Identify which cell holds the provided text, then report its [X, Y] central coordinate. 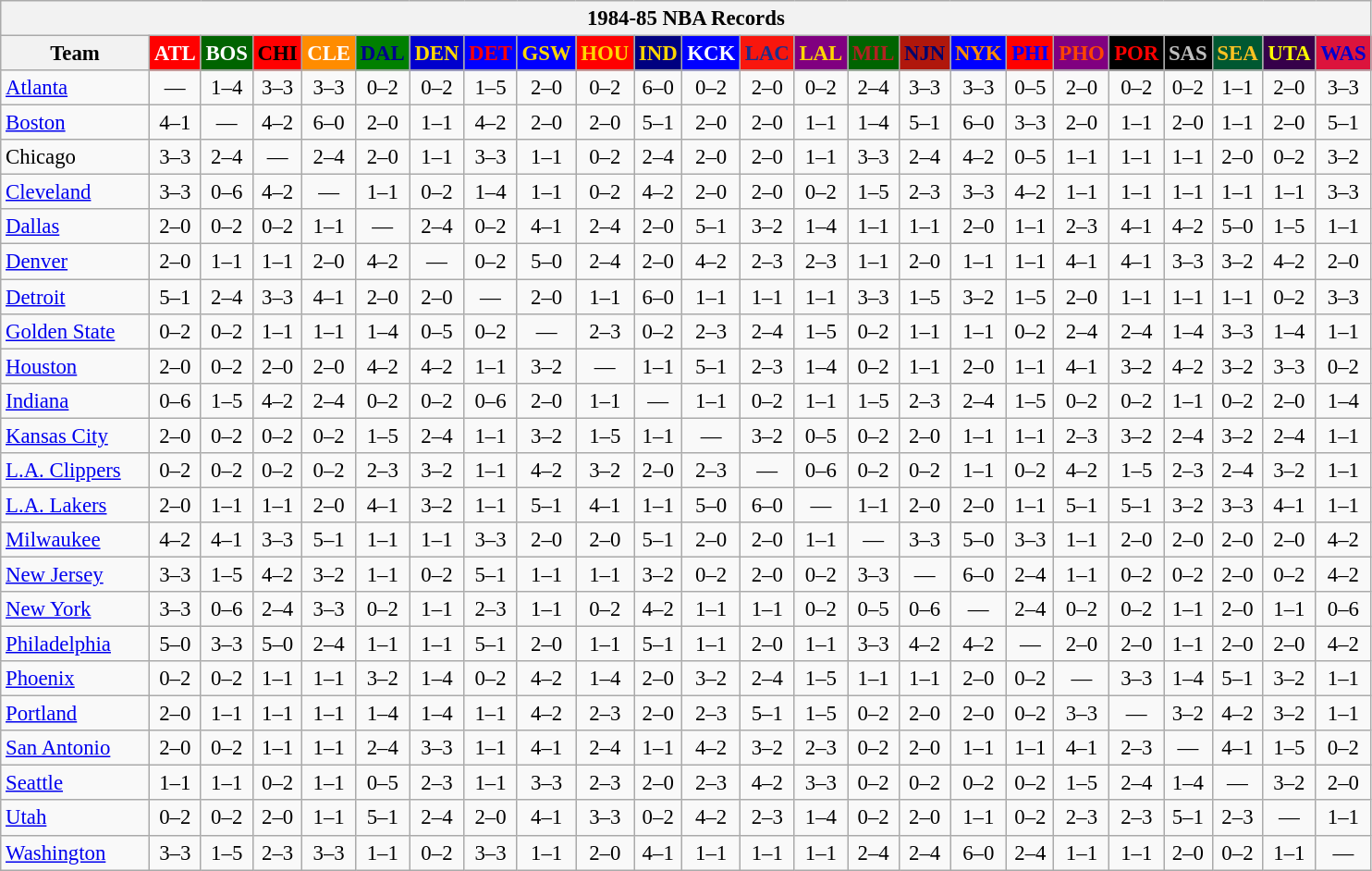
Cleveland [76, 192]
LAL [821, 54]
Philadelphia [76, 644]
Detroit [76, 297]
DET [490, 54]
Utah [76, 818]
LAC [767, 54]
Chicago [76, 157]
L.A. Lakers [76, 505]
Boston [76, 123]
Golden State [76, 331]
Atlanta [76, 88]
New Jersey [76, 574]
Phoenix [76, 679]
NYK [978, 54]
NJN [925, 54]
Kansas City [76, 435]
WAS [1343, 54]
PHI [1030, 54]
Portland [76, 714]
Indiana [76, 400]
SAS [1188, 54]
Denver [76, 262]
KCK [712, 54]
Washington [76, 853]
L.A. Clippers [76, 471]
BOS [227, 54]
Houston [76, 366]
Team [76, 54]
PHO [1082, 54]
1984-85 NBA Records [686, 18]
San Antonio [76, 748]
DAL [383, 54]
Seattle [76, 783]
UTA [1289, 54]
HOU [605, 54]
CLE [329, 54]
IND [658, 54]
MIL [874, 54]
CHI [277, 54]
New York [76, 609]
DEN [436, 54]
Milwaukee [76, 540]
SEA [1237, 54]
ATL [175, 54]
GSW [546, 54]
Dallas [76, 227]
POR [1137, 54]
